Capture the cell that displays the provided text and extract its (x, y) central coordinate. 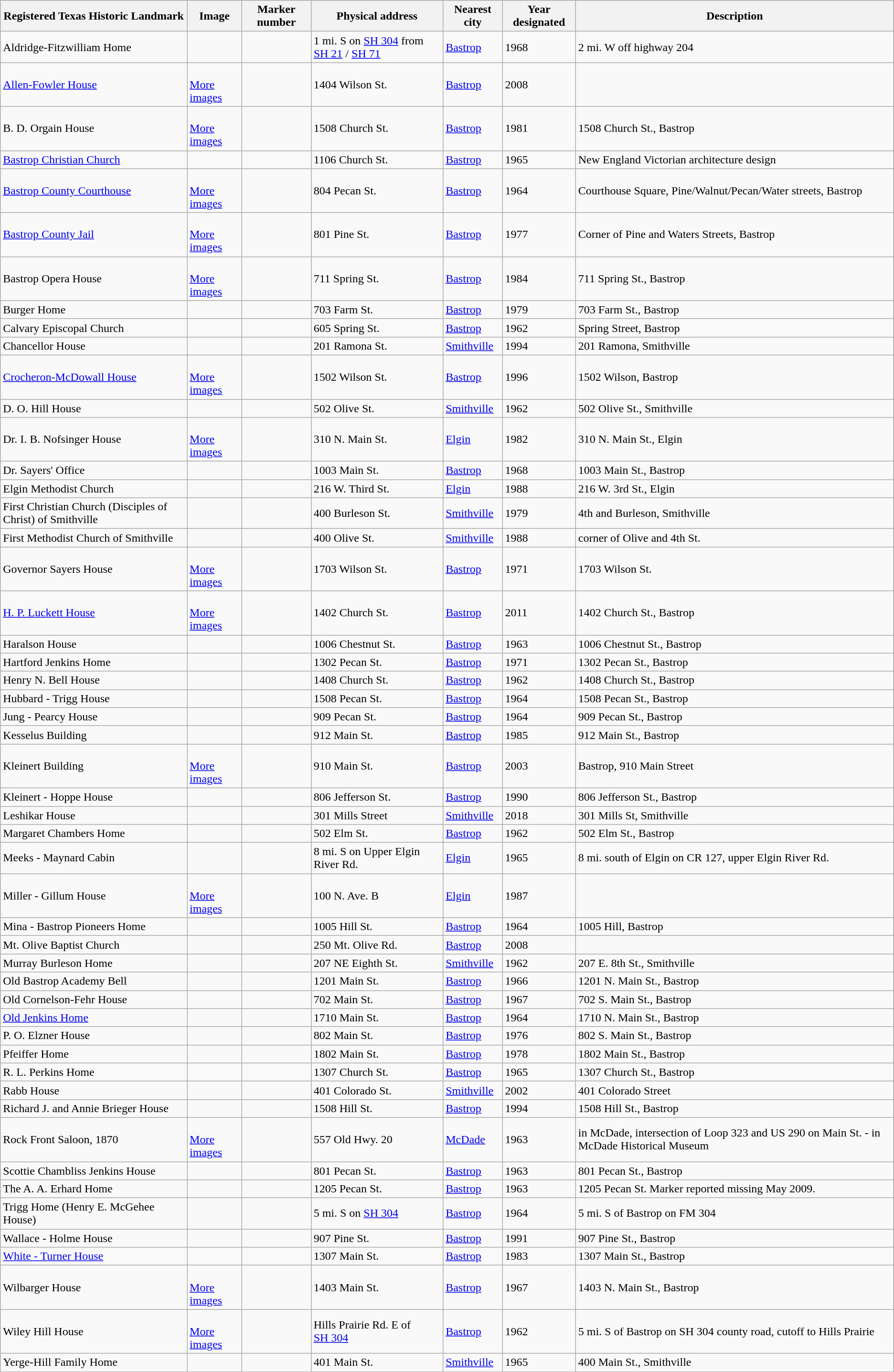
502 Elm St., Bastrop (734, 834)
Pfeiffer Home (94, 1054)
McDade (473, 1139)
801 Pine St. (377, 235)
207 NE Eighth St. (377, 963)
White - Turner House (94, 1256)
B. D. Orgain House (94, 129)
250 Mt. Olive Rd. (377, 945)
400 Main St., Smithville (734, 1362)
400 Olive St. (377, 538)
Bastrop Opera House (94, 279)
703 Farm St. (377, 310)
2 mi. W off highway 204 (734, 47)
1307 Main St., Bastrop (734, 1256)
Marker number (276, 16)
1403 Main St. (377, 1287)
Kleinert Building (94, 766)
703 Farm St., Bastrop (734, 310)
1006 Chestnut St., Bastrop (734, 644)
1710 N. Main St., Bastrop (734, 1018)
Bastrop Christian Church (94, 160)
Corner of Pine and Waters Streets, Bastrop (734, 235)
806 Jefferson St., Bastrop (734, 797)
1984 (539, 279)
201 Ramona St. (377, 346)
1005 Hill St. (377, 927)
Old Bastrop Academy Bell (94, 981)
Yerge-Hill Family Home (94, 1362)
2018 (539, 815)
301 Mills St, Smithville (734, 815)
Miller - Gillum House (94, 896)
1802 Main St. (377, 1054)
1977 (539, 235)
907 Pine St., Bastrop (734, 1238)
R. L. Perkins Home (94, 1072)
502 Olive St. (377, 408)
1508 Church St. (377, 129)
2002 (539, 1090)
Leshikar House (94, 815)
Physical address (377, 16)
310 N. Main St., Elgin (734, 439)
Wallace - Holme House (94, 1238)
Murray Burleson Home (94, 963)
Elgin Methodist Church (94, 489)
8 mi. south of Elgin on CR 127, upper Elgin River Rd. (734, 858)
1307 Church St. (377, 1072)
801 Pecan St. (377, 1171)
207 E. 8th St., Smithville (734, 963)
1005 Hill, Bastrop (734, 927)
1802 Main St., Bastrop (734, 1054)
5 mi. S of Bastrop on SH 304 county road, cutoff to Hills Prairie (734, 1331)
Scottie Chambliss Jenkins House (94, 1171)
1403 N. Main St., Bastrop (734, 1287)
H. P. Luckett House (94, 613)
Allen-Fowler House (94, 85)
Bastrop, 910 Main Street (734, 766)
1502 Wilson St. (377, 377)
1205 Pecan St. Marker reported missing May 2009. (734, 1189)
401 Colorado Street (734, 1090)
Dr. Sayers' Office (94, 471)
Rock Front Saloon, 1870 (94, 1139)
1508 Pecan St. (377, 698)
Bastrop County Courthouse (94, 191)
The A. A. Erhard Home (94, 1189)
216 W. 3rd St., Elgin (734, 489)
Mt. Olive Baptist Church (94, 945)
1508 Pecan St., Bastrop (734, 698)
802 Main St. (377, 1036)
1983 (539, 1256)
1205 Pecan St. (377, 1189)
806 Jefferson St. (377, 797)
1003 Main St. (377, 471)
502 Elm St. (377, 834)
1985 (539, 735)
Registered Texas Historic Landmark (94, 16)
1302 Pecan St., Bastrop (734, 662)
Old Cornelson-Fehr House (94, 999)
557 Old Hwy. 20 (377, 1139)
100 N. Ave. B (377, 896)
702 S. Main St., Bastrop (734, 999)
1003 Main St., Bastrop (734, 471)
301 Mills Street (377, 815)
400 Burleson St. (377, 513)
1408 Church St. (377, 680)
1402 Church St. (377, 613)
Hartford Jenkins Home (94, 662)
Dr. I. B. Nofsinger House (94, 439)
1508 Church St., Bastrop (734, 129)
Kleinert - Hoppe House (94, 797)
1996 (539, 377)
Crocheron-McDowall House (94, 377)
1991 (539, 1238)
Spring Street, Bastrop (734, 328)
Nearest city (473, 16)
D. O. Hill House (94, 408)
Calvary Episcopal Church (94, 328)
2011 (539, 613)
1982 (539, 439)
1978 (539, 1054)
Courthouse Square, Pine/Walnut/Pecan/Water streets, Bastrop (734, 191)
802 S. Main St., Bastrop (734, 1036)
Old Jenkins Home (94, 1018)
5 mi. S on SH 304 (377, 1213)
1404 Wilson St. (377, 85)
Description (734, 16)
1106 Church St. (377, 160)
Trigg Home (Henry E. McGehee House) (94, 1213)
711 Spring St., Bastrop (734, 279)
2003 (539, 766)
Governor Sayers House (94, 569)
1307 Main St. (377, 1256)
1966 (539, 981)
Chancellor House (94, 346)
1408 Church St., Bastrop (734, 680)
1508 Hill St., Bastrop (734, 1108)
801 Pecan St., Bastrop (734, 1171)
Aldridge-Fitzwilliam Home (94, 47)
910 Main St. (377, 766)
Wiley Hill House (94, 1331)
1981 (539, 129)
711 Spring St. (377, 279)
Hubbard - Trigg House (94, 698)
1990 (539, 797)
1508 Hill St. (377, 1108)
corner of Olive and 4th St. (734, 538)
702 Main St. (377, 999)
401 Main St. (377, 1362)
1402 Church St., Bastrop (734, 613)
1502 Wilson, Bastrop (734, 377)
1 mi. S on SH 304 from SH 21 / SH 71 (377, 47)
401 Colorado St. (377, 1090)
201 Ramona, Smithville (734, 346)
Mina - Bastrop Pioneers Home (94, 927)
1201 Main St. (377, 981)
New England Victorian architecture design (734, 160)
Margaret Chambers Home (94, 834)
Kesselus Building (94, 735)
Haralson House (94, 644)
Jung - Pearcy House (94, 717)
1976 (539, 1036)
Hills Prairie Rd. E of SH 304 (377, 1331)
1710 Main St. (377, 1018)
8 mi. S on Upper Elgin River Rd. (377, 858)
909 Pecan St., Bastrop (734, 717)
Year designated (539, 16)
First Methodist Church of Smithville (94, 538)
4th and Burleson, Smithville (734, 513)
605 Spring St. (377, 328)
Wilbarger House (94, 1287)
907 Pine St. (377, 1238)
216 W. Third St. (377, 489)
P. O. Elzner House (94, 1036)
First Christian Church (Disciples of Christ) of Smithville (94, 513)
804 Pecan St. (377, 191)
Bastrop County Jail (94, 235)
Rabb House (94, 1090)
1302 Pecan St. (377, 662)
Image (215, 16)
310 N. Main St. (377, 439)
502 Olive St., Smithville (734, 408)
Meeks - Maynard Cabin (94, 858)
Henry N. Bell House (94, 680)
Burger Home (94, 310)
1201 N. Main St., Bastrop (734, 981)
1006 Chestnut St. (377, 644)
912 Main St. (377, 735)
5 mi. S of Bastrop on FM 304 (734, 1213)
1307 Church St., Bastrop (734, 1072)
1987 (539, 896)
912 Main St., Bastrop (734, 735)
909 Pecan St. (377, 717)
Richard J. and Annie Brieger House (94, 1108)
in McDade, intersection of Loop 323 and US 290 on Main St. - in McDade Historical Museum (734, 1139)
